Find where the given text appears and provide that cell's center as (x, y) coordinate. 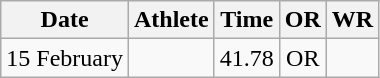
Athlete (171, 20)
Time (246, 20)
WR (352, 20)
Date (65, 20)
15 February (65, 58)
41.78 (246, 58)
